Search for the cell housing the specified text and yield its [x, y] center coordinate. 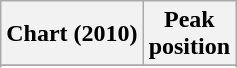
Chart (2010) [72, 34]
Peakposition [189, 34]
